Provide the [x, y] coordinate of the cell's center where the given text is located.  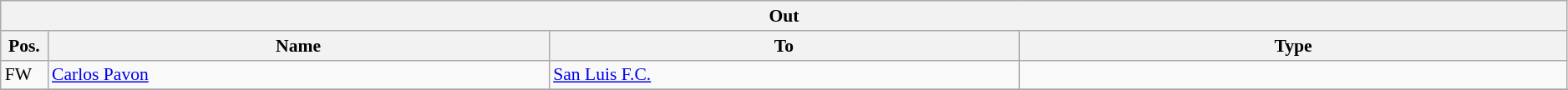
San Luis F.C. [784, 75]
To [784, 46]
Type [1293, 46]
Pos. [24, 46]
Out [784, 16]
FW [24, 75]
Carlos Pavon [298, 75]
Name [298, 46]
